Search for the cell housing the specified text and yield its (x, y) center coordinate. 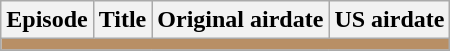
Episode (47, 20)
Title (122, 20)
Original airdate (240, 20)
US airdate (390, 20)
